From the cell containing the given text, extract its center point as (x, y) coordinate. 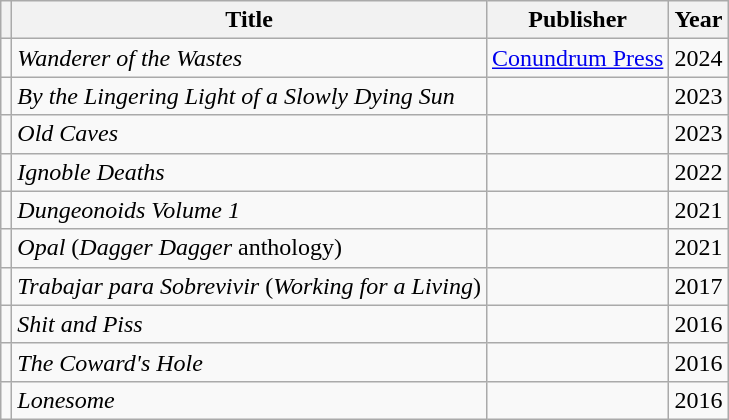
Opal (Dagger Dagger anthology) (250, 248)
By the Lingering Light of a Slowly Dying Sun (250, 96)
Ignoble Deaths (250, 172)
Dungeonoids Volume 1 (250, 210)
Year (698, 20)
Trabajar para Sobrevivir (Working for a Living) (250, 286)
Publisher (577, 20)
2017 (698, 286)
Shit and Piss (250, 324)
Old Caves (250, 134)
Conundrum Press (577, 58)
Wanderer of the Wastes (250, 58)
2022 (698, 172)
2024 (698, 58)
Title (250, 20)
Lonesome (250, 400)
The Coward's Hole (250, 362)
